Capture the cell that displays the provided text and extract its (x, y) central coordinate. 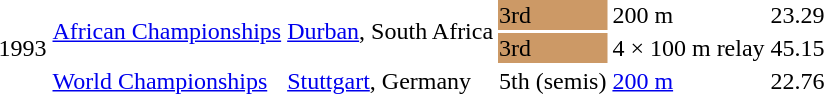
200 m (688, 15)
African Championships (167, 32)
Durban, South Africa (390, 32)
4 × 100 m relay (688, 48)
